From the cell containing the given text, extract its center point as [X, Y] coordinate. 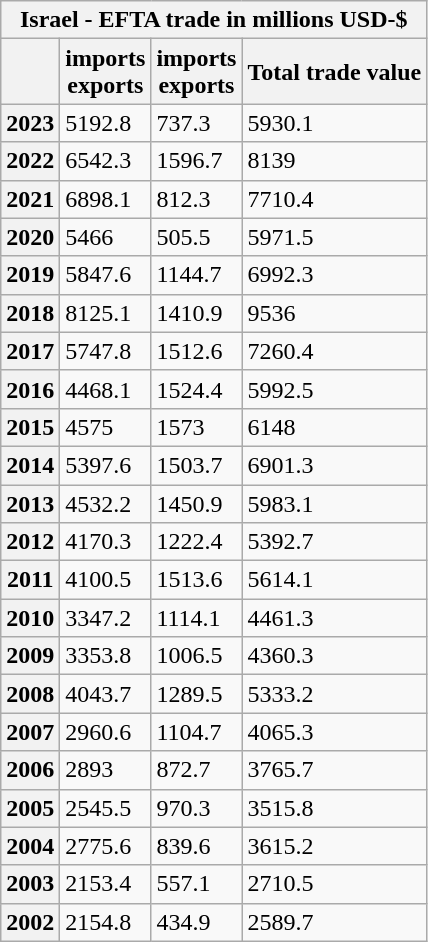
1104.7 [196, 732]
4532.2 [106, 503]
5983.1 [334, 503]
557.1 [196, 884]
872.7 [196, 770]
2005 [30, 808]
4575 [106, 427]
2154.8 [106, 922]
2010 [30, 618]
6542.3 [106, 161]
1450.9 [196, 503]
7710.4 [334, 199]
1513.6 [196, 580]
4043.7 [106, 694]
2021 [30, 199]
3765.7 [334, 770]
3615.2 [334, 846]
4100.5 [106, 580]
2016 [30, 389]
4065.3 [334, 732]
5397.6 [106, 465]
2023 [30, 123]
8139 [334, 161]
1524.4 [196, 389]
2589.7 [334, 922]
4468.1 [106, 389]
2011 [30, 580]
1144.7 [196, 275]
812.3 [196, 199]
7260.4 [334, 351]
3353.8 [106, 656]
2003 [30, 884]
2008 [30, 694]
4360.3 [334, 656]
970.3 [196, 808]
5392.7 [334, 542]
5992.5 [334, 389]
2004 [30, 846]
Total trade value [334, 72]
2009 [30, 656]
1512.6 [196, 351]
5192.8 [106, 123]
1114.1 [196, 618]
5847.6 [106, 275]
3347.2 [106, 618]
1596.7 [196, 161]
1289.5 [196, 694]
505.5 [196, 237]
9536 [334, 313]
8125.1 [106, 313]
2960.6 [106, 732]
2893 [106, 770]
2012 [30, 542]
2015 [30, 427]
5971.5 [334, 237]
2022 [30, 161]
4461.3 [334, 618]
5466 [106, 237]
2006 [30, 770]
2545.5 [106, 808]
6901.3 [334, 465]
2710.5 [334, 884]
1410.9 [196, 313]
1503.7 [196, 465]
2019 [30, 275]
2775.6 [106, 846]
6898.1 [106, 199]
6992.3 [334, 275]
737.3 [196, 123]
2014 [30, 465]
4170.3 [106, 542]
1006.5 [196, 656]
5747.8 [106, 351]
2020 [30, 237]
6148 [334, 427]
2018 [30, 313]
434.9 [196, 922]
1573 [196, 427]
2153.4 [106, 884]
2007 [30, 732]
2017 [30, 351]
2002 [30, 922]
5930.1 [334, 123]
5333.2 [334, 694]
1222.4 [196, 542]
3515.8 [334, 808]
2013 [30, 503]
5614.1 [334, 580]
839.6 [196, 846]
Israel - EFTA trade in millions USD-$ [214, 20]
